Search for the cell housing the specified text and yield its [X, Y] center coordinate. 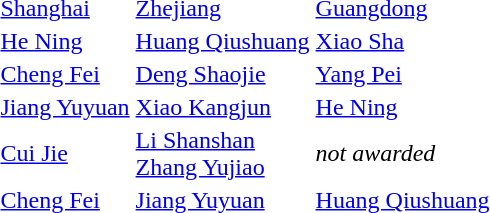
Huang Qiushuang [222, 41]
Xiao Kangjun [222, 107]
Deng Shaojie [222, 74]
Li ShanshanZhang Yujiao [222, 154]
